Return the [X, Y] coordinate for the center point of the cell that contains the specified text.  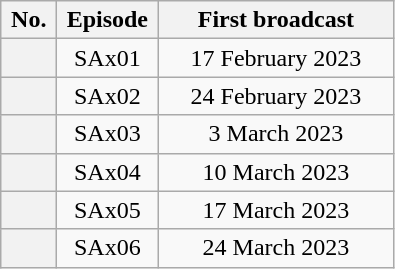
SAx05 [108, 210]
SAx04 [108, 172]
SAx03 [108, 134]
10 March 2023 [276, 172]
SAx01 [108, 58]
17 March 2023 [276, 210]
24 February 2023 [276, 96]
First broadcast [276, 20]
Episode [108, 20]
No. [29, 20]
SAx02 [108, 96]
24 March 2023 [276, 248]
17 February 2023 [276, 58]
3 March 2023 [276, 134]
SAx06 [108, 248]
